Identify which cell holds the provided text, then report its (X, Y) central coordinate. 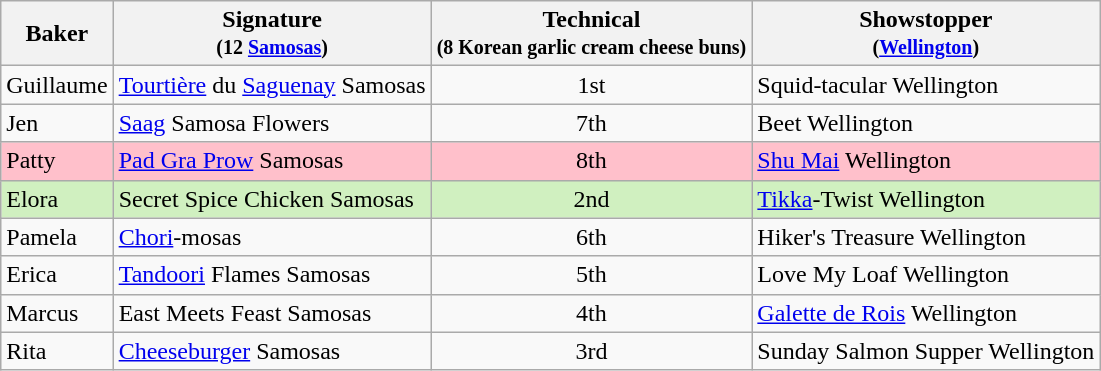
Guillaume (57, 85)
Shu Mai Wellington (926, 161)
Marcus (57, 313)
Beet Wellington (926, 123)
2nd (592, 199)
Squid-tacular Wellington (926, 85)
Chori-mosas (272, 237)
Love My Loaf Wellington (926, 275)
Erica (57, 275)
6th (592, 237)
Technical(8 Korean garlic cream cheese buns) (592, 34)
5th (592, 275)
East Meets Feast Samosas (272, 313)
Tandoori Flames Samosas (272, 275)
Signature(12 Samosas) (272, 34)
Jen (57, 123)
Rita (57, 351)
Showstopper(Wellington) (926, 34)
Baker (57, 34)
1st (592, 85)
8th (592, 161)
4th (592, 313)
Saag Samosa Flowers (272, 123)
3rd (592, 351)
Tourtière du Saguenay Samosas (272, 85)
Elora (57, 199)
Cheeseburger Samosas (272, 351)
Tikka-Twist Wellington (926, 199)
7th (592, 123)
Secret Spice Chicken Samosas (272, 199)
Patty (57, 161)
Pamela (57, 237)
Pad Gra Prow Samosas (272, 161)
Galette de Rois Wellington (926, 313)
Sunday Salmon Supper Wellington (926, 351)
Hiker's Treasure Wellington (926, 237)
